Extract the (x, y) coordinate from the center of the cell holding the provided text.  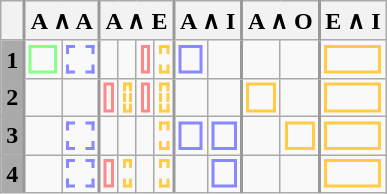
A ∧ I (208, 21)
1 (13, 59)
3 (13, 135)
E ∧ I (352, 21)
2 (13, 97)
A ∧ O (280, 21)
A ∧ E (136, 21)
A ∧ A (62, 21)
4 (13, 173)
